For the text-containing cell, return its midpoint in [X, Y] coordinate format. 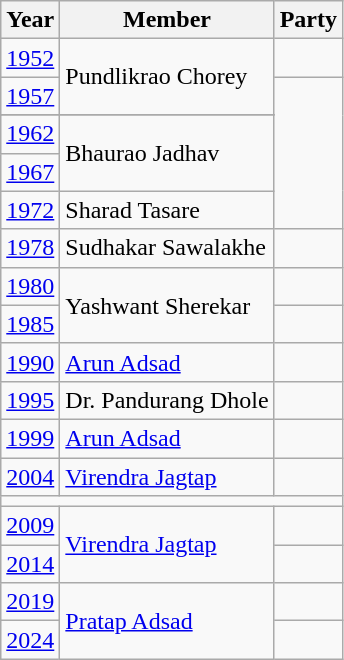
1957 [30, 96]
2019 [30, 602]
2024 [30, 640]
1985 [30, 324]
1999 [30, 438]
1967 [30, 172]
1995 [30, 400]
Yashwant Sherekar [167, 305]
2009 [30, 526]
1980 [30, 286]
Year [30, 20]
2014 [30, 564]
Pratap Adsad [167, 621]
Dr. Pandurang Dhole [167, 400]
2004 [30, 477]
Sharad Tasare [167, 210]
Sudhakar Sawalakhe [167, 248]
1990 [30, 362]
1972 [30, 210]
Party [308, 20]
Pundlikrao Chorey [167, 77]
1978 [30, 248]
Bhaurao Jadhav [167, 153]
1962 [30, 134]
1952 [30, 58]
Member [167, 20]
